Find where the given text appears and provide that cell's center as [X, Y] coordinate. 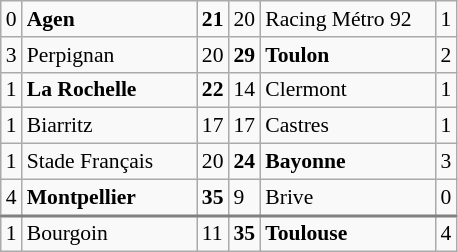
Racing Métro 92 [348, 19]
Agen [110, 19]
Brive [348, 197]
La Rochelle [110, 90]
Bayonne [348, 162]
Toulon [348, 55]
14 [245, 90]
2 [446, 55]
Perpignan [110, 55]
21 [213, 19]
Toulouse [348, 234]
Stade Français [110, 162]
Clermont [348, 90]
Bourgoin [110, 234]
24 [245, 162]
22 [213, 90]
Castres [348, 126]
Montpellier [110, 197]
Biarritz [110, 126]
29 [245, 55]
9 [245, 197]
11 [213, 234]
